Return [x, y] of the center of cell containing provided text 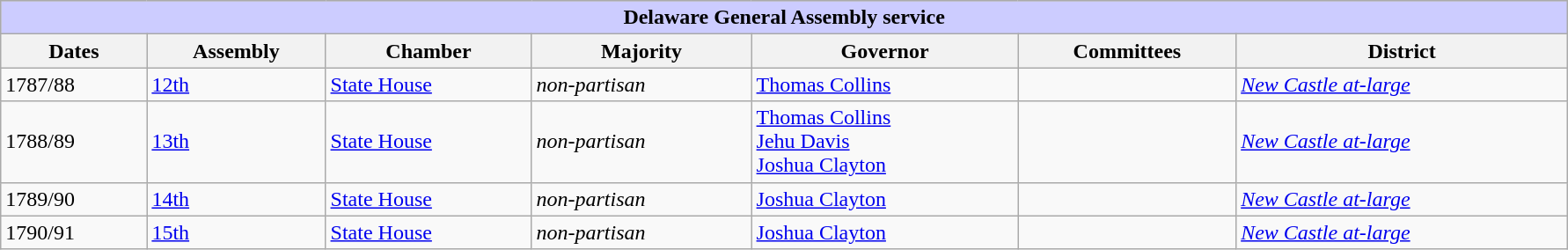
Committees [1127, 51]
1788/89 [74, 142]
13th [236, 142]
Majority [641, 51]
Dates [74, 51]
1789/90 [74, 199]
Delaware General Assembly service [785, 18]
1790/91 [74, 232]
Assembly [236, 51]
1787/88 [74, 85]
Chamber [429, 51]
12th [236, 85]
Thomas CollinsJehu DavisJoshua Clayton [885, 142]
15th [236, 232]
Governor [885, 51]
14th [236, 199]
Thomas Collins [885, 85]
District [1403, 51]
